Determine the (X, Y) coordinate at the center of the cell enclosing the given text.  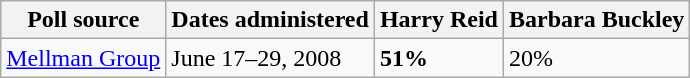
51% (438, 58)
Poll source (84, 20)
June 17–29, 2008 (270, 58)
Dates administered (270, 20)
Harry Reid (438, 20)
Mellman Group (84, 58)
Barbara Buckley (596, 20)
20% (596, 58)
